Extract the (X, Y) coordinate from the center of the cell holding the provided text.  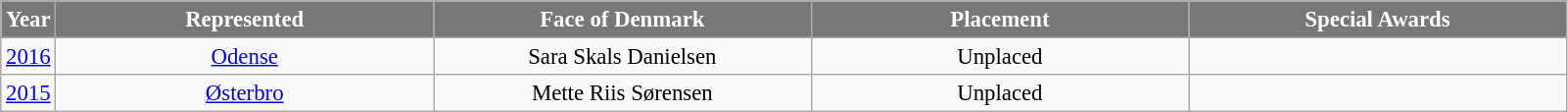
Represented (245, 20)
Mette Riis Sørensen (622, 93)
Special Awards (1378, 20)
2015 (28, 93)
Odense (245, 57)
Sara Skals Danielsen (622, 57)
Face of Denmark (622, 20)
2016 (28, 57)
Year (28, 20)
Placement (1000, 20)
Østerbro (245, 93)
